Detect which cell encompasses the target text, then output its (x, y) center coordinate. 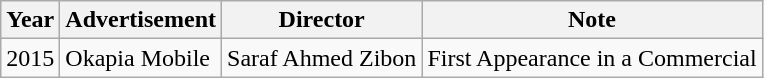
Advertisement (141, 20)
Year (30, 20)
Note (592, 20)
First Appearance in a Commercial (592, 58)
2015 (30, 58)
Director (322, 20)
Saraf Ahmed Zibon (322, 58)
Okapia Mobile (141, 58)
